Find where the given text appears and provide that cell's center as [x, y] coordinate. 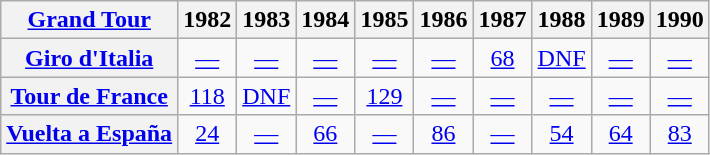
1986 [444, 20]
129 [384, 96]
83 [680, 134]
54 [562, 134]
1989 [620, 20]
1990 [680, 20]
118 [208, 96]
Tour de France [90, 96]
Grand Tour [90, 20]
68 [502, 58]
1985 [384, 20]
1988 [562, 20]
Giro d'Italia [90, 58]
1982 [208, 20]
24 [208, 134]
Vuelta a España [90, 134]
86 [444, 134]
1984 [326, 20]
1987 [502, 20]
66 [326, 134]
64 [620, 134]
1983 [266, 20]
